Search for the cell housing the specified text and yield its [x, y] center coordinate. 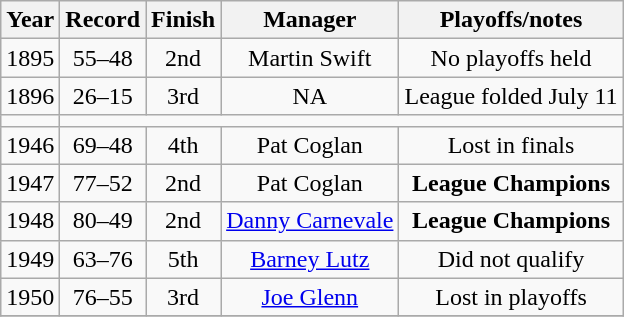
4th [184, 145]
80–49 [103, 221]
1896 [30, 96]
1948 [30, 221]
NA [310, 96]
5th [184, 259]
55–48 [103, 58]
1950 [30, 297]
69–48 [103, 145]
76–55 [103, 297]
77–52 [103, 183]
63–76 [103, 259]
1946 [30, 145]
Martin Swift [310, 58]
Year [30, 20]
Record [103, 20]
League folded July 11 [511, 96]
Finish [184, 20]
1895 [30, 58]
26–15 [103, 96]
Barney Lutz [310, 259]
1949 [30, 259]
Danny Carnevale [310, 221]
Lost in playoffs [511, 297]
Manager [310, 20]
Lost in finals [511, 145]
Did not qualify [511, 259]
1947 [30, 183]
Joe Glenn [310, 297]
No playoffs held [511, 58]
Playoffs/notes [511, 20]
